Output the (X, Y) coordinate of the center of the cell containing the given text.  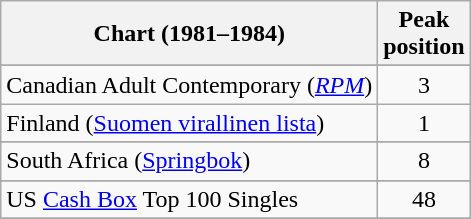
Peakposition (424, 34)
Finland (Suomen virallinen lista) (190, 123)
Canadian Adult Contemporary (RPM) (190, 85)
US Cash Box Top 100 Singles (190, 199)
48 (424, 199)
8 (424, 161)
South Africa (Springbok) (190, 161)
1 (424, 123)
Chart (1981–1984) (190, 34)
3 (424, 85)
